From the cell containing the given text, extract its center point as [x, y] coordinate. 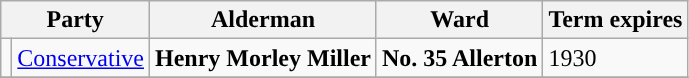
Party [76, 20]
Conservative [81, 58]
Alderman [264, 20]
Henry Morley Miller [264, 58]
Ward [459, 20]
No. 35 Allerton [459, 58]
1930 [616, 58]
Term expires [616, 20]
